Return the (X, Y) coordinate for the center point of the cell that contains the specified text.  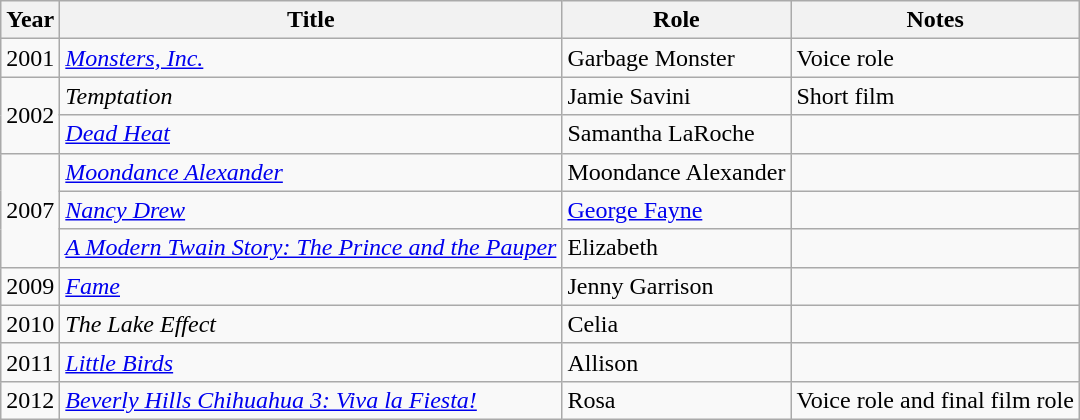
Role (676, 20)
Short film (936, 96)
2001 (30, 58)
Year (30, 20)
Jamie Savini (676, 96)
2012 (30, 400)
Title (311, 20)
Notes (936, 20)
Temptation (311, 96)
2010 (30, 324)
Allison (676, 362)
Samantha LaRoche (676, 134)
Fame (311, 286)
Beverly Hills Chihuahua 3: Viva la Fiesta! (311, 400)
2009 (30, 286)
Voice role (936, 58)
Voice role and final film role (936, 400)
2002 (30, 115)
Nancy Drew (311, 210)
The Lake Effect (311, 324)
2007 (30, 210)
Little Birds (311, 362)
Dead Heat (311, 134)
Monsters, Inc. (311, 58)
Celia (676, 324)
2011 (30, 362)
George Fayne (676, 210)
Rosa (676, 400)
A Modern Twain Story: The Prince and the Pauper (311, 248)
Jenny Garrison (676, 286)
Elizabeth (676, 248)
Garbage Monster (676, 58)
